Find where the given text appears and provide that cell's center as (X, Y) coordinate. 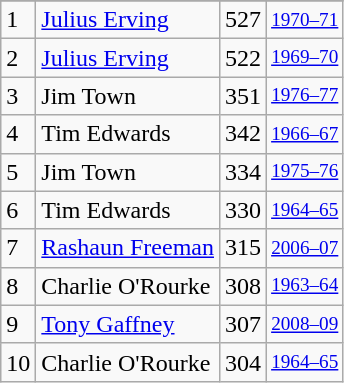
351 (242, 96)
330 (242, 210)
522 (242, 58)
304 (242, 362)
Rashaun Freeman (128, 248)
2006–07 (305, 248)
3 (18, 96)
2 (18, 58)
342 (242, 134)
1969–70 (305, 58)
1966–67 (305, 134)
7 (18, 248)
5 (18, 172)
1975–76 (305, 172)
334 (242, 172)
2008–09 (305, 324)
1976–77 (305, 96)
308 (242, 286)
1 (18, 20)
10 (18, 362)
1970–71 (305, 20)
4 (18, 134)
1963–64 (305, 286)
315 (242, 248)
6 (18, 210)
8 (18, 286)
527 (242, 20)
9 (18, 324)
Tony Gaffney (128, 324)
307 (242, 324)
